Locate the cell with the specified text and output its [X, Y] center coordinate. 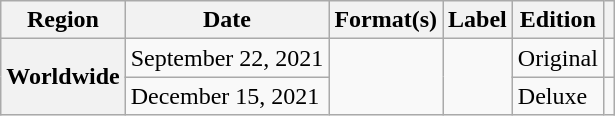
Worldwide [63, 77]
Format(s) [386, 20]
December 15, 2021 [227, 96]
Region [63, 20]
Date [227, 20]
Deluxe [558, 96]
September 22, 2021 [227, 58]
Original [558, 58]
Edition [558, 20]
Label [478, 20]
